Provide the [X, Y] coordinate of the cell's center where the given text is located.  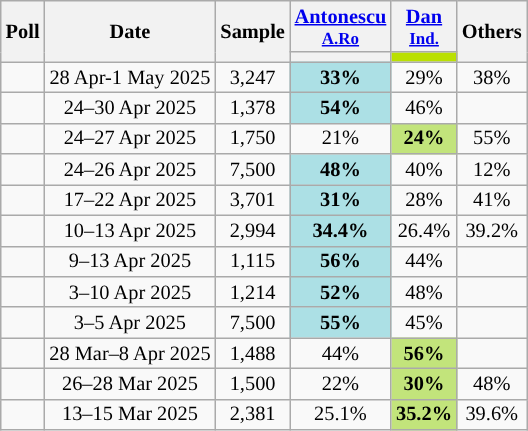
DanInd. [424, 26]
40% [424, 170]
30% [424, 384]
35.2% [424, 414]
3–5 Apr 2025 [130, 322]
33% [340, 78]
13–15 Mar 2025 [130, 414]
21% [340, 138]
1,115 [252, 262]
Date [130, 30]
28 Apr-1 May 2025 [130, 78]
1,750 [252, 138]
52% [340, 292]
24–27 Apr 2025 [130, 138]
28% [424, 200]
24% [424, 138]
Poll [23, 30]
26.4% [424, 230]
39.6% [492, 414]
41% [492, 200]
17–22 Apr 2025 [130, 200]
Others [492, 30]
24–30 Apr 2025 [130, 108]
1,488 [252, 354]
3,701 [252, 200]
26–28 Mar 2025 [130, 384]
29% [424, 78]
1,500 [252, 384]
12% [492, 170]
39.2% [492, 230]
38% [492, 78]
3–10 Apr 2025 [130, 292]
9–13 Apr 2025 [130, 262]
28 Mar–8 Apr 2025 [130, 354]
1,378 [252, 108]
22% [340, 384]
45% [424, 322]
1,214 [252, 292]
31% [340, 200]
2,381 [252, 414]
AntonescuA.Ro [340, 26]
24–26 Apr 2025 [130, 170]
2,994 [252, 230]
46% [424, 108]
3,247 [252, 78]
Sample [252, 30]
10–13 Apr 2025 [130, 230]
25.1% [340, 414]
54% [340, 108]
34.4% [340, 230]
